Search for the cell housing the specified text and yield its (x, y) center coordinate. 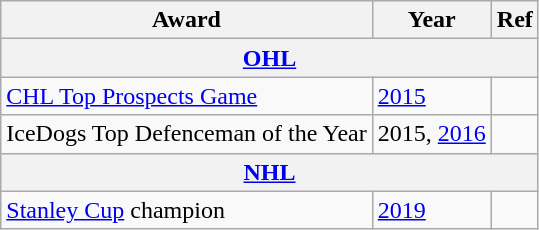
Ref (514, 20)
Award (186, 20)
IceDogs Top Defenceman of the Year (186, 134)
Stanley Cup champion (186, 210)
Year (432, 20)
2019 (432, 210)
NHL (270, 172)
CHL Top Prospects Game (186, 96)
2015 (432, 96)
2015, 2016 (432, 134)
OHL (270, 58)
